Determine the (x, y) coordinate at the center of the cell enclosing the given text.  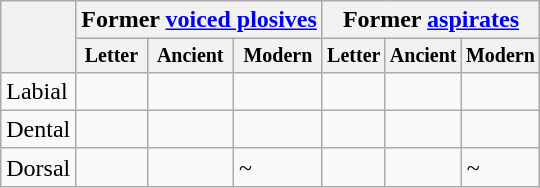
Dorsal (38, 167)
Former aspirates (430, 20)
Former voiced plosives (200, 20)
Labial (38, 91)
Dental (38, 129)
